Pinpoint the cell where the given text exists, returning its [x, y] midpoint coordinate. 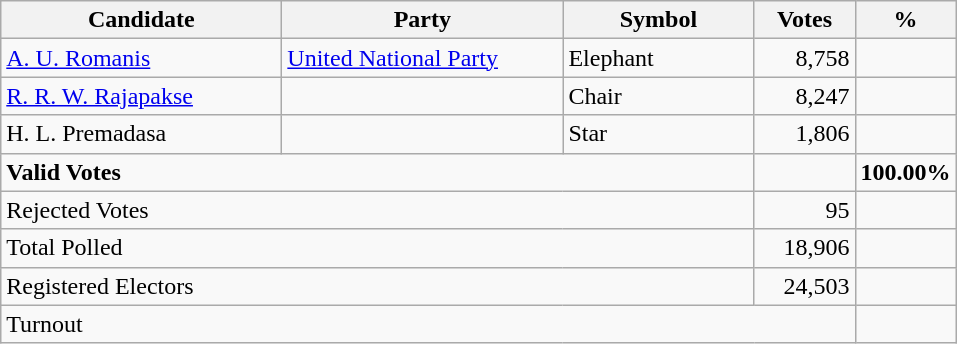
Turnout [428, 324]
8,247 [804, 96]
1,806 [804, 134]
R. R. W. Rajapakse [142, 96]
Valid Votes [378, 172]
A. U. Romanis [142, 58]
United National Party [422, 58]
Votes [804, 20]
% [906, 20]
Elephant [658, 58]
Candidate [142, 20]
Rejected Votes [378, 210]
Party [422, 20]
Registered Electors [378, 286]
H. L. Premadasa [142, 134]
95 [804, 210]
24,503 [804, 286]
Star [658, 134]
100.00% [906, 172]
Total Polled [378, 248]
Chair [658, 96]
8,758 [804, 58]
18,906 [804, 248]
Symbol [658, 20]
